Pinpoint the cell where the given text exists, returning its (x, y) midpoint coordinate. 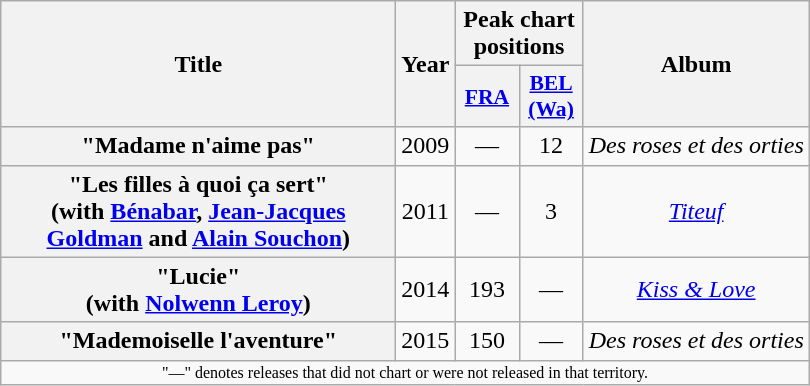
"—" denotes releases that did not chart or were not released in that territory. (406, 372)
3 (551, 211)
"Madame n'aime pas" (198, 146)
150 (487, 341)
Peak chart positions (519, 34)
2009 (426, 146)
FRA (487, 96)
12 (551, 146)
2015 (426, 341)
"Les filles à quoi ça sert" (with Bénabar, Jean-Jacques Goldman and Alain Souchon) (198, 211)
Title (198, 64)
2014 (426, 290)
"Lucie" (with Nolwenn Leroy) (198, 290)
193 (487, 290)
Kiss & Love (696, 290)
Titeuf (696, 211)
2011 (426, 211)
Album (696, 64)
BEL(Wa) (551, 96)
"Mademoiselle l'aventure" (198, 341)
Year (426, 64)
